Determine the [x, y] coordinate at the center of the cell enclosing the given text.  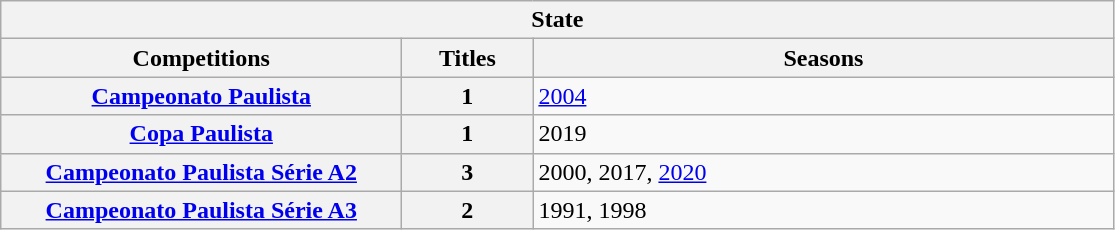
3 [468, 172]
2000, 2017, 2020 [824, 172]
Campeonato Paulista [202, 96]
2019 [824, 134]
Campeonato Paulista Série A3 [202, 210]
1991, 1998 [824, 210]
Seasons [824, 58]
Copa Paulista [202, 134]
State [558, 20]
2 [468, 210]
Competitions [202, 58]
Campeonato Paulista Série A2 [202, 172]
2004 [824, 96]
Titles [468, 58]
